Detect which cell encompasses the target text, then output its (x, y) center coordinate. 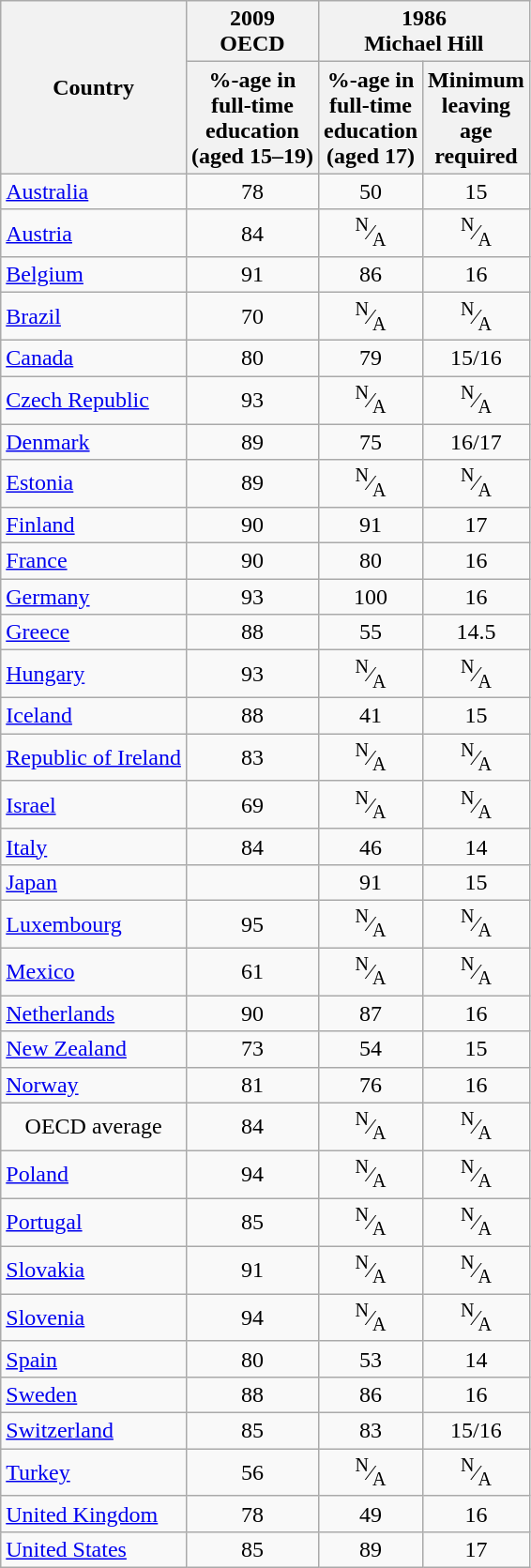
79 (370, 358)
54 (370, 1049)
16/17 (477, 442)
69 (251, 805)
Canada (94, 358)
76 (370, 1085)
56 (251, 1473)
Portugal (94, 1222)
New Zealand (94, 1049)
%-age infull-timeeducation(aged 17) (370, 118)
Mexico (94, 972)
Spain (94, 1359)
75 (370, 442)
Brazil (94, 317)
81 (251, 1085)
Japan (94, 882)
Slovakia (94, 1271)
Finland (94, 525)
49 (370, 1514)
Greece (94, 632)
Belgium (94, 275)
73 (251, 1049)
Estonia (94, 484)
Minimum leavingagerequired (477, 118)
Luxembourg (94, 923)
Czech Republic (94, 400)
Country (94, 87)
Hungary (94, 674)
Germany (94, 597)
14.5 (477, 632)
Italy (94, 846)
55 (370, 632)
Sweden (94, 1395)
Netherlands (94, 1013)
United States (94, 1550)
Norway (94, 1085)
95 (251, 923)
Denmark (94, 442)
Austria (94, 233)
Republic of Ireland (94, 758)
Turkey (94, 1473)
Switzerland (94, 1431)
87 (370, 1013)
France (94, 561)
1986Michael Hill (424, 32)
41 (370, 716)
United Kingdom (94, 1514)
OECD average (94, 1126)
53 (370, 1359)
50 (370, 191)
2009OECD (251, 32)
Israel (94, 805)
Australia (94, 191)
%-age infull-timeeducation(aged 15–19) (251, 118)
61 (251, 972)
100 (370, 597)
Poland (94, 1175)
70 (251, 317)
Iceland (94, 716)
Slovenia (94, 1317)
46 (370, 846)
